Locate the cell with the specified text and output its [x, y] center coordinate. 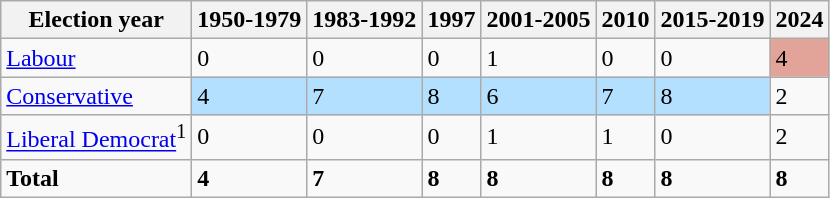
Liberal Democrat1 [96, 138]
Conservative [96, 96]
2015-2019 [712, 20]
1997 [452, 20]
1983-1992 [364, 20]
Election year [96, 20]
Labour [96, 58]
2024 [800, 20]
6 [538, 96]
Total [96, 178]
2001-2005 [538, 20]
2010 [626, 20]
1950-1979 [250, 20]
